From the cell containing the given text, extract its center point as [X, Y] coordinate. 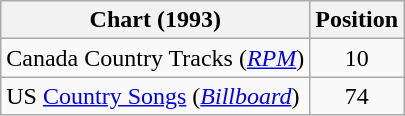
Canada Country Tracks (RPM) [156, 58]
Chart (1993) [156, 20]
Position [357, 20]
US Country Songs (Billboard) [156, 96]
74 [357, 96]
10 [357, 58]
